Capture the cell that displays the provided text and extract its [x, y] central coordinate. 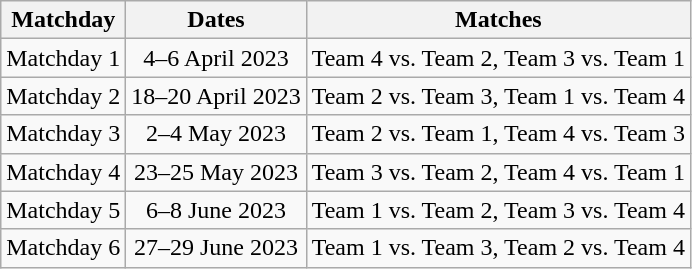
Matchday 2 [64, 96]
23–25 May 2023 [216, 172]
Matchday 1 [64, 58]
6–8 June 2023 [216, 210]
18–20 April 2023 [216, 96]
Matchday 6 [64, 248]
Team 3 vs. Team 2, Team 4 vs. Team 1 [498, 172]
Team 2 vs. Team 1, Team 4 vs. Team 3 [498, 134]
Dates [216, 20]
Matchday 4 [64, 172]
Matchday [64, 20]
4–6 April 2023 [216, 58]
Team 1 vs. Team 2, Team 3 vs. Team 4 [498, 210]
2–4 May 2023 [216, 134]
Team 4 vs. Team 2, Team 3 vs. Team 1 [498, 58]
Team 1 vs. Team 3, Team 2 vs. Team 4 [498, 248]
Team 2 vs. Team 3, Team 1 vs. Team 4 [498, 96]
27–29 June 2023 [216, 248]
Matchday 5 [64, 210]
Matchday 3 [64, 134]
Matches [498, 20]
